Identify which cell holds the provided text, then report its [x, y] central coordinate. 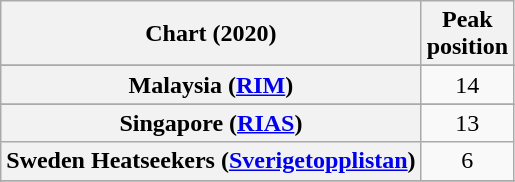
Singapore (RIAS) [211, 123]
13 [467, 123]
Sweden Heatseekers (Sverigetopplistan) [211, 161]
6 [467, 161]
Peakposition [467, 34]
14 [467, 85]
Malaysia (RIM) [211, 85]
Chart (2020) [211, 34]
